Identify which cell holds the provided text, then report its [x, y] central coordinate. 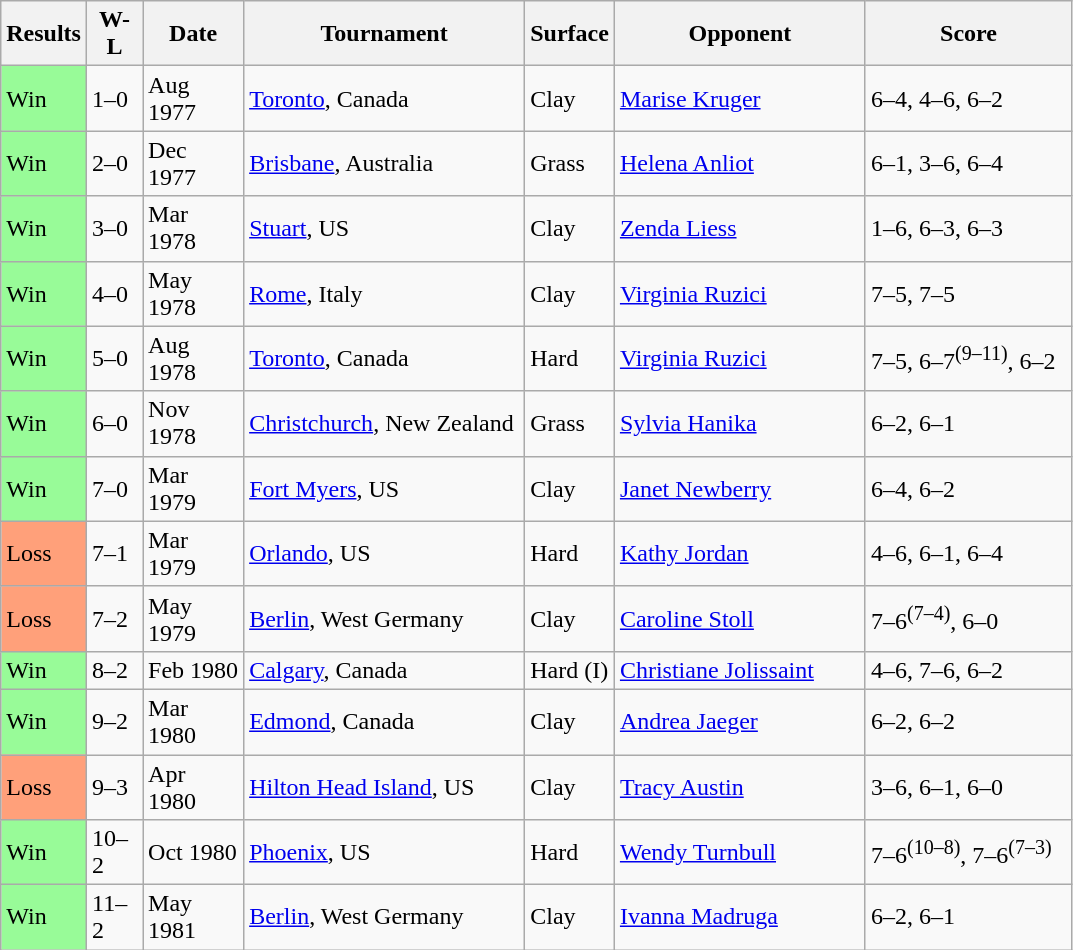
Score [968, 34]
Tournament [384, 34]
Mar 1980 [194, 722]
6–4, 6–2 [968, 488]
Kathy Jordan [740, 554]
2–0 [114, 164]
3–6, 6–1, 6–0 [968, 786]
6–2, 6–2 [968, 722]
Hilton Head Island, US [384, 786]
Marise Kruger [740, 98]
Brisbane, Australia [384, 164]
Date [194, 34]
Andrea Jaeger [740, 722]
Dec 1977 [194, 164]
4–6, 7–6, 6–2 [968, 670]
7–1 [114, 554]
May 1978 [194, 294]
4–6, 6–1, 6–4 [968, 554]
Rome, Italy [384, 294]
May 1979 [194, 618]
Opponent [740, 34]
May 1981 [194, 918]
6–0 [114, 424]
Phoenix, US [384, 852]
6–4, 4–6, 6–2 [968, 98]
11–2 [114, 918]
7–5, 6–7(9–11), 6–2 [968, 358]
10–2 [114, 852]
5–0 [114, 358]
Stuart, US [384, 228]
Aug 1978 [194, 358]
4–0 [114, 294]
Hard (I) [570, 670]
Caroline Stoll [740, 618]
Fort Myers, US [384, 488]
Mar 1978 [194, 228]
Results [44, 34]
7–2 [114, 618]
7–5, 7–5 [968, 294]
Helena Anliot [740, 164]
Sylvia Hanika [740, 424]
Tracy Austin [740, 786]
9–2 [114, 722]
7–0 [114, 488]
8–2 [114, 670]
3–0 [114, 228]
Christchurch, New Zealand [384, 424]
7–6(7–4), 6–0 [968, 618]
Surface [570, 34]
Wendy Turnbull [740, 852]
1–0 [114, 98]
Nov 1978 [194, 424]
6–1, 3–6, 6–4 [968, 164]
9–3 [114, 786]
Christiane Jolissaint [740, 670]
7–6(10–8), 7–6(7–3) [968, 852]
Ivanna Madruga [740, 918]
Janet Newberry [740, 488]
Aug 1977 [194, 98]
1–6, 6–3, 6–3 [968, 228]
W-L [114, 34]
Edmond, Canada [384, 722]
Orlando, US [384, 554]
Oct 1980 [194, 852]
Zenda Liess [740, 228]
Feb 1980 [194, 670]
Apr 1980 [194, 786]
Calgary, Canada [384, 670]
